Detect which cell encompasses the target text, then output its (X, Y) center coordinate. 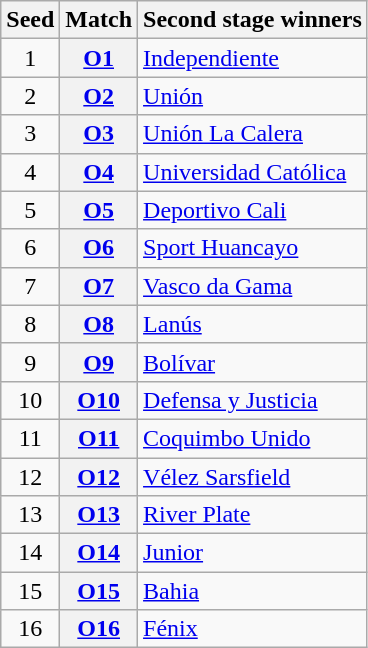
Fénix (253, 629)
Junior (253, 553)
14 (30, 553)
8 (30, 324)
Coquimbo Unido (253, 438)
Seed (30, 20)
10 (30, 400)
Match (99, 20)
O11 (99, 438)
6 (30, 248)
1 (30, 58)
O6 (99, 248)
O9 (99, 362)
O12 (99, 477)
O1 (99, 58)
Bolívar (253, 362)
9 (30, 362)
O5 (99, 210)
O2 (99, 96)
Deportivo Cali (253, 210)
O8 (99, 324)
O3 (99, 134)
O4 (99, 172)
Universidad Católica (253, 172)
5 (30, 210)
16 (30, 629)
Lanús (253, 324)
Vélez Sarsfield (253, 477)
O10 (99, 400)
O14 (99, 553)
O16 (99, 629)
15 (30, 591)
13 (30, 515)
Vasco da Gama (253, 286)
Unión La Calera (253, 134)
Defensa y Justicia (253, 400)
2 (30, 96)
O7 (99, 286)
Unión (253, 96)
Bahia (253, 591)
Sport Huancayo (253, 248)
4 (30, 172)
11 (30, 438)
O15 (99, 591)
12 (30, 477)
3 (30, 134)
River Plate (253, 515)
7 (30, 286)
O13 (99, 515)
Second stage winners (253, 20)
Independiente (253, 58)
